Extract the (X, Y) coordinate from the center of the cell holding the provided text.  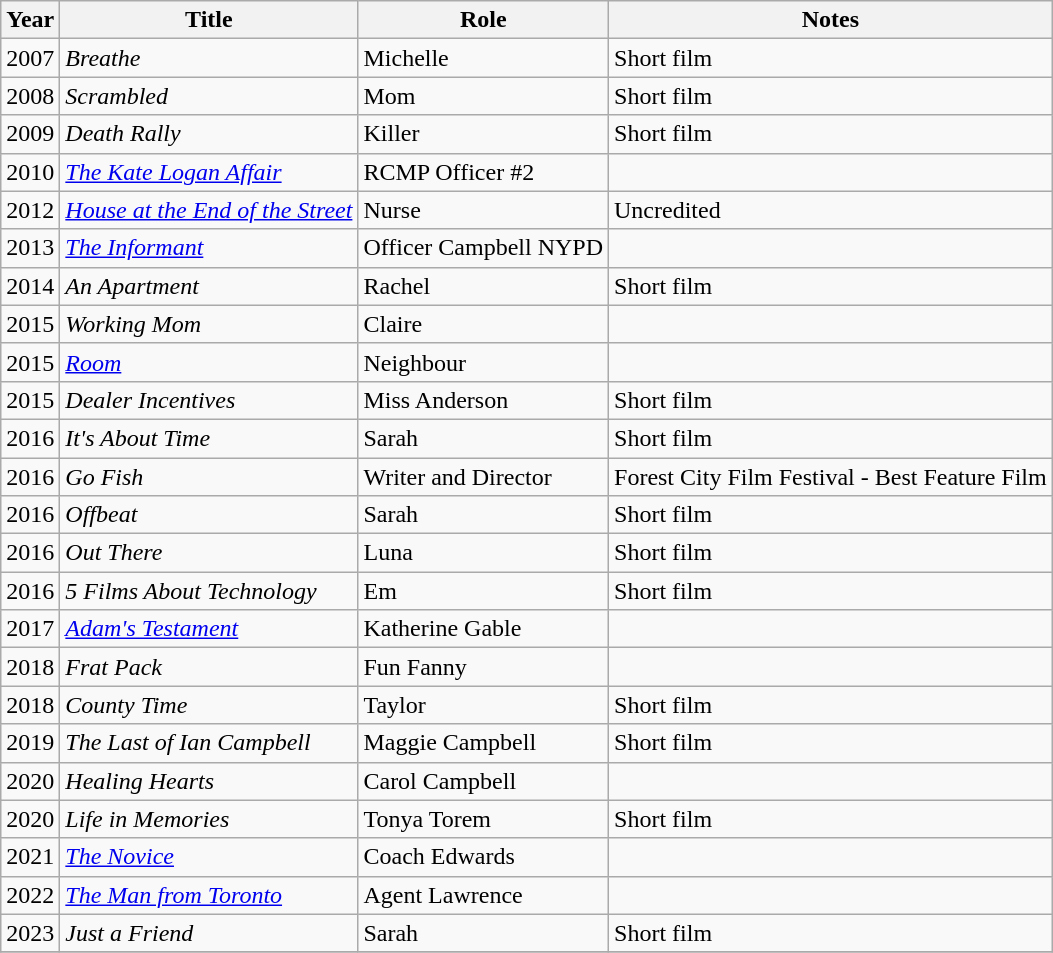
Working Mom (209, 324)
2010 (30, 172)
Go Fish (209, 477)
Year (30, 20)
Coach Edwards (484, 857)
Em (484, 591)
Scrambled (209, 96)
Life in Memories (209, 819)
Breathe (209, 58)
2017 (30, 629)
The Kate Logan Affair (209, 172)
Luna (484, 553)
2022 (30, 895)
Michelle (484, 58)
2023 (30, 933)
Tonya Torem (484, 819)
Agent Lawrence (484, 895)
House at the End of the Street (209, 210)
Fun Fanny (484, 667)
Mom (484, 96)
The Informant (209, 248)
County Time (209, 705)
Killer (484, 134)
2021 (30, 857)
Maggie Campbell (484, 743)
2013 (30, 248)
Healing Hearts (209, 781)
Rachel (484, 286)
2009 (30, 134)
Nurse (484, 210)
Neighbour (484, 362)
Forest City Film Festival - Best Feature Film (831, 477)
Death Rally (209, 134)
Claire (484, 324)
2012 (30, 210)
Officer Campbell NYPD (484, 248)
Carol Campbell (484, 781)
Room (209, 362)
Miss Anderson (484, 400)
Role (484, 20)
Just a Friend (209, 933)
2008 (30, 96)
5 Films About Technology (209, 591)
An Apartment (209, 286)
Out There (209, 553)
Adam's Testament (209, 629)
Offbeat (209, 515)
Uncredited (831, 210)
RCMP Officer #2 (484, 172)
Title (209, 20)
Frat Pack (209, 667)
It's About Time (209, 438)
The Novice (209, 857)
2019 (30, 743)
Notes (831, 20)
The Man from Toronto (209, 895)
2014 (30, 286)
Katherine Gable (484, 629)
The Last of Ian Campbell (209, 743)
Dealer Incentives (209, 400)
Writer and Director (484, 477)
2007 (30, 58)
Taylor (484, 705)
